Capture the cell that displays the provided text and extract its [x, y] central coordinate. 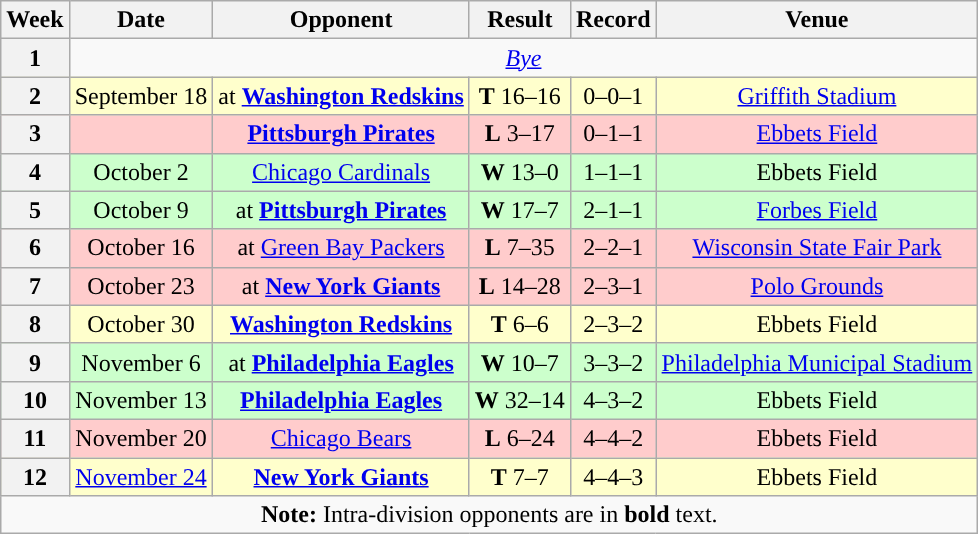
Polo Grounds [817, 286]
October 9 [141, 210]
October 23 [141, 286]
Bye [524, 58]
10 [35, 400]
November 24 [141, 477]
November 13 [141, 400]
November 6 [141, 362]
W 17–7 [520, 210]
2–2–1 [613, 248]
8 [35, 324]
October 16 [141, 248]
4–4–2 [613, 438]
Chicago Bears [341, 438]
Result [520, 20]
L 14–28 [520, 286]
1–1–1 [613, 172]
W 32–14 [520, 400]
New York Giants [341, 477]
6 [35, 248]
at Washington Redskins [341, 96]
2–1–1 [613, 210]
W 10–7 [520, 362]
Venue [817, 20]
November 20 [141, 438]
9 [35, 362]
2–3–1 [613, 286]
T 7–7 [520, 477]
7 [35, 286]
2 [35, 96]
October 30 [141, 324]
October 2 [141, 172]
0–1–1 [613, 134]
at Pittsburgh Pirates [341, 210]
Opponent [341, 20]
12 [35, 477]
4–4–3 [613, 477]
4 [35, 172]
Chicago Cardinals [341, 172]
T 16–16 [520, 96]
L 6–24 [520, 438]
L 3–17 [520, 134]
W 13–0 [520, 172]
Washington Redskins [341, 324]
at Green Bay Packers [341, 248]
Pittsburgh Pirates [341, 134]
3–3–2 [613, 362]
at Philadelphia Eagles [341, 362]
2–3–2 [613, 324]
L 7–35 [520, 248]
Griffith Stadium [817, 96]
Wisconsin State Fair Park [817, 248]
T 6–6 [520, 324]
Record [613, 20]
Philadelphia Municipal Stadium [817, 362]
1 [35, 58]
Forbes Field [817, 210]
5 [35, 210]
September 18 [141, 96]
Date [141, 20]
Note: Intra-division opponents are in bold text. [490, 515]
4–3–2 [613, 400]
3 [35, 134]
Philadelphia Eagles [341, 400]
0–0–1 [613, 96]
11 [35, 438]
Week [35, 20]
at New York Giants [341, 286]
